Identify which cell holds the provided text, then report its (X, Y) central coordinate. 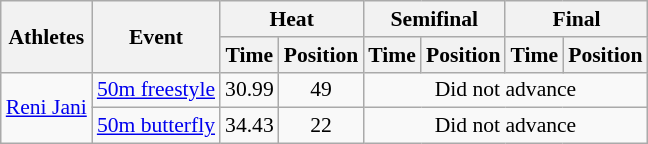
34.43 (250, 126)
50m butterfly (156, 126)
Reni Jani (46, 108)
50m freestyle (156, 90)
Athletes (46, 36)
30.99 (250, 90)
Semifinal (434, 19)
Final (576, 19)
Event (156, 36)
22 (321, 126)
49 (321, 90)
Heat (292, 19)
